Identify which cell holds the provided text, then report its (X, Y) central coordinate. 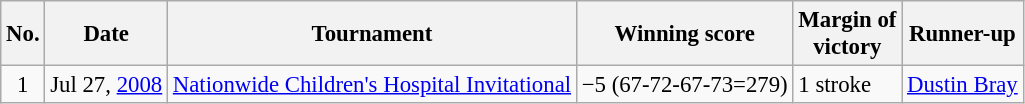
Jul 27, 2008 (106, 85)
1 (23, 85)
Date (106, 34)
1 stroke (848, 85)
Nationwide Children's Hospital Invitational (372, 85)
−5 (67-72-67-73=279) (684, 85)
Dustin Bray (962, 85)
Runner-up (962, 34)
Winning score (684, 34)
No. (23, 34)
Tournament (372, 34)
Margin ofvictory (848, 34)
